Extract the (X, Y) coordinate from the center of the cell holding the provided text.  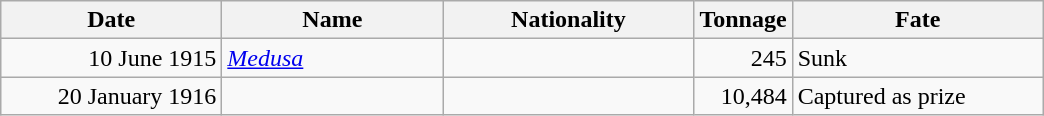
10 June 1915 (112, 58)
Nationality (568, 20)
Date (112, 20)
Fate (918, 20)
Name (332, 20)
Medusa (332, 58)
10,484 (743, 96)
Tonnage (743, 20)
245 (743, 58)
Sunk (918, 58)
20 January 1916 (112, 96)
Captured as prize (918, 96)
